Capture the cell that displays the provided text and extract its (x, y) central coordinate. 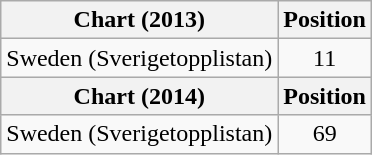
Chart (2013) (140, 20)
69 (325, 134)
11 (325, 58)
Chart (2014) (140, 96)
